Return (X, Y) of the center of cell containing provided text 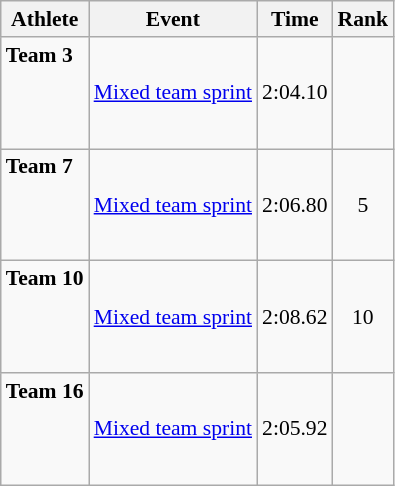
Team 10 (45, 317)
Team 3 (45, 93)
5 (364, 205)
2:05.92 (294, 429)
Event (173, 19)
10 (364, 317)
Team 16 (45, 429)
2:06.80 (294, 205)
Athlete (45, 19)
2:04.10 (294, 93)
Team 7 (45, 205)
2:08.62 (294, 317)
Time (294, 19)
Rank (364, 19)
